Find where the given text appears and provide that cell's center as [X, Y] coordinate. 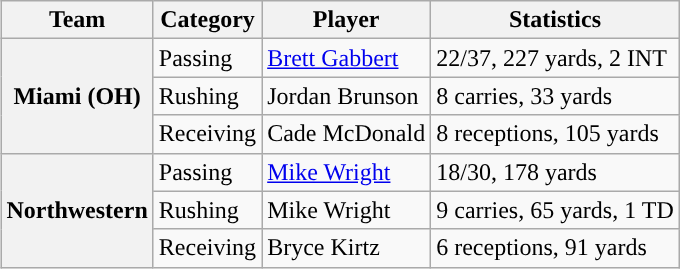
Miami (OH) [77, 96]
Category [207, 20]
Team [77, 20]
Bryce Kirtz [346, 248]
6 receptions, 91 yards [556, 248]
22/37, 227 yards, 2 INT [556, 58]
Statistics [556, 20]
Cade McDonald [346, 134]
Northwestern [77, 210]
Brett Gabbert [346, 58]
18/30, 178 yards [556, 172]
9 carries, 65 yards, 1 TD [556, 210]
8 carries, 33 yards [556, 96]
Player [346, 20]
Jordan Brunson [346, 96]
8 receptions, 105 yards [556, 134]
